Determine the [X, Y] coordinate at the center of the cell enclosing the given text.  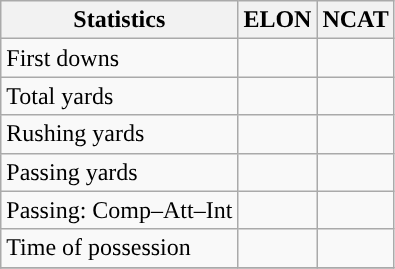
NCAT [356, 20]
Total yards [120, 96]
ELON [278, 20]
Rushing yards [120, 134]
Passing yards [120, 172]
Time of possession [120, 248]
First downs [120, 58]
Statistics [120, 20]
Passing: Comp–Att–Int [120, 210]
